Return (X, Y) of the center of cell containing provided text 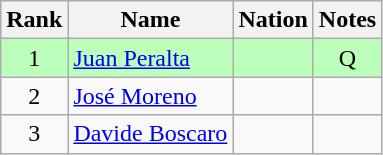
Nation (273, 20)
3 (34, 134)
José Moreno (150, 96)
2 (34, 96)
1 (34, 58)
Rank (34, 20)
Q (347, 58)
Name (150, 20)
Davide Boscaro (150, 134)
Juan Peralta (150, 58)
Notes (347, 20)
